From the cell containing the given text, extract its center point as [x, y] coordinate. 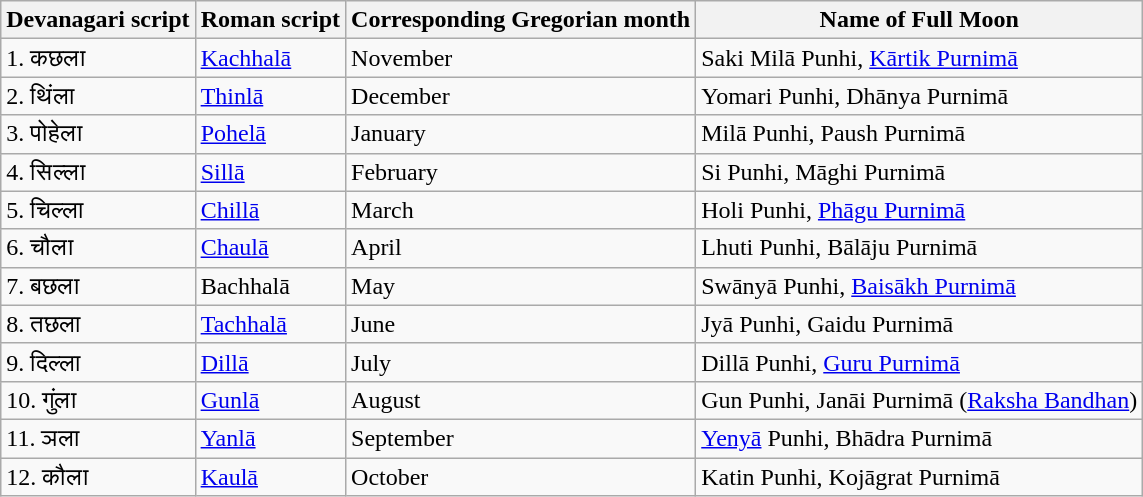
February [521, 172]
Chillā [270, 210]
Kaulā [270, 477]
Roman script [270, 20]
3. पोहेला [98, 134]
Yenyā Punhi, Bhādra Purnimā [920, 438]
Devanagari script [98, 20]
August [521, 400]
Thinlā [270, 96]
10. गुंला [98, 400]
Katin Punhi, Kojāgrat Purnimā [920, 477]
5. चिल्ला [98, 210]
September [521, 438]
May [521, 286]
Holi Punhi, Phāgu Purnimā [920, 210]
11. ञला [98, 438]
June [521, 324]
Gun Punhi, Janāi Purnimā (Raksha Bandhan) [920, 400]
12. कौला [98, 477]
October [521, 477]
Corresponding Gregorian month [521, 20]
4. सिल्ला [98, 172]
Jyā Punhi, Gaidu Purnimā [920, 324]
Gunlā [270, 400]
Kachhalā [270, 58]
7. बछला [98, 286]
Lhuti Punhi, Bālāju Purnimā [920, 248]
6. चौला [98, 248]
9. दिल्ला [98, 362]
Yanlā [270, 438]
Dillā [270, 362]
March [521, 210]
2. थिंला [98, 96]
January [521, 134]
Si Punhi, Māghi Purnimā [920, 172]
July [521, 362]
8. तछला [98, 324]
Tachhalā [270, 324]
Chaulā [270, 248]
Dillā Punhi, Guru Purnimā [920, 362]
Saki Milā Punhi, Kārtik Purnimā [920, 58]
November [521, 58]
Name of Full Moon [920, 20]
Yomari Punhi, Dhānya Purnimā [920, 96]
1. कछला [98, 58]
Sillā [270, 172]
Swānyā Punhi, Baisākh Purnimā [920, 286]
Pohelā [270, 134]
Bachhalā [270, 286]
Milā Punhi, Paush Purnimā [920, 134]
December [521, 96]
April [521, 248]
